Detect which cell encompasses the target text, then output its (X, Y) center coordinate. 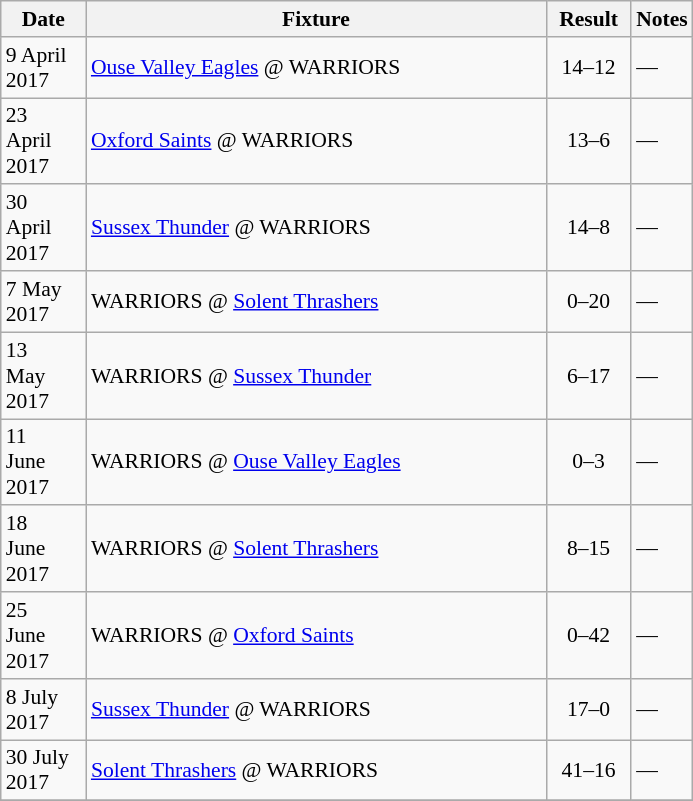
Result (588, 19)
Solent Thrashers @ WARRIORS (316, 770)
11 June 2017 (44, 462)
WARRIORS @ Oxford Saints (316, 636)
Fixture (316, 19)
30 April 2017 (44, 228)
0–3 (588, 462)
Oxford Saints @ WARRIORS (316, 142)
0–20 (588, 302)
14–12 (588, 68)
6–17 (588, 376)
8–15 (588, 550)
23 April 2017 (44, 142)
WARRIORS @ Sussex Thunder (316, 376)
7 May 2017 (44, 302)
14–8 (588, 228)
25 June 2017 (44, 636)
9 April 2017 (44, 68)
17–0 (588, 710)
Notes (662, 19)
13 May 2017 (44, 376)
8 July 2017 (44, 710)
30 July 2017 (44, 770)
Ouse Valley Eagles @ WARRIORS (316, 68)
0–42 (588, 636)
WARRIORS @ Ouse Valley Eagles (316, 462)
41–16 (588, 770)
18 June 2017 (44, 550)
Date (44, 19)
13–6 (588, 142)
